Return [x, y] of the center of cell containing provided text 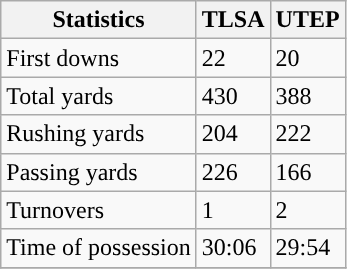
388 [308, 96]
430 [233, 96]
166 [308, 172]
Rushing yards [99, 134]
TLSA [233, 20]
Statistics [99, 20]
30:06 [233, 248]
226 [233, 172]
29:54 [308, 248]
Time of possession [99, 248]
22 [233, 58]
First downs [99, 58]
20 [308, 58]
222 [308, 134]
2 [308, 210]
UTEP [308, 20]
Turnovers [99, 210]
Total yards [99, 96]
204 [233, 134]
1 [233, 210]
Passing yards [99, 172]
